Identify which cell holds the provided text, then report its [x, y] central coordinate. 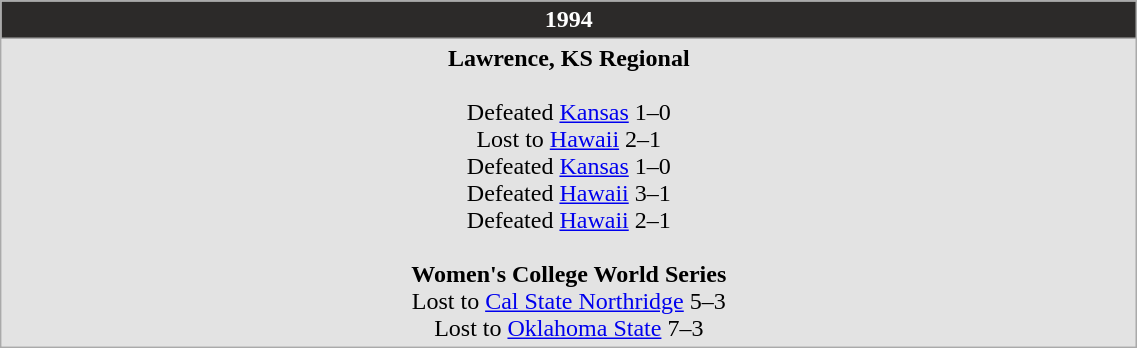
1994 [569, 20]
